Return [x, y] of the center of cell containing provided text 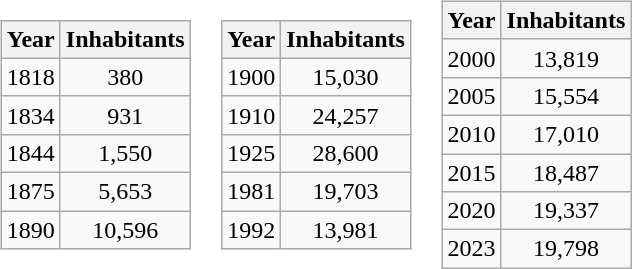
13,981 [346, 230]
10,596 [125, 230]
1900 [252, 77]
380 [125, 77]
2005 [472, 96]
2020 [472, 211]
1890 [30, 230]
1925 [252, 153]
1981 [252, 192]
2023 [472, 249]
2015 [472, 173]
19,798 [566, 249]
1834 [30, 115]
931 [125, 115]
13,819 [566, 58]
1818 [30, 77]
15,554 [566, 96]
19,703 [346, 192]
1875 [30, 192]
17,010 [566, 134]
19,337 [566, 211]
1844 [30, 153]
15,030 [346, 77]
18,487 [566, 173]
1910 [252, 115]
2010 [472, 134]
1,550 [125, 153]
28,600 [346, 153]
24,257 [346, 115]
1992 [252, 230]
5,653 [125, 192]
2000 [472, 58]
